Return the [X, Y] coordinate for the center point of the cell that contains the specified text.  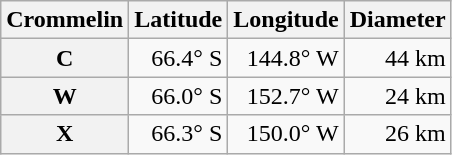
X [65, 134]
24 km [398, 96]
150.0° W [286, 134]
Crommelin [65, 20]
26 km [398, 134]
Diameter [398, 20]
Latitude [178, 20]
44 km [398, 58]
Longitude [286, 20]
66.4° S [178, 58]
W [65, 96]
144.8° W [286, 58]
152.7° W [286, 96]
C [65, 58]
66.0° S [178, 96]
66.3° S [178, 134]
